For the text-containing cell, return its midpoint in (X, Y) coordinate format. 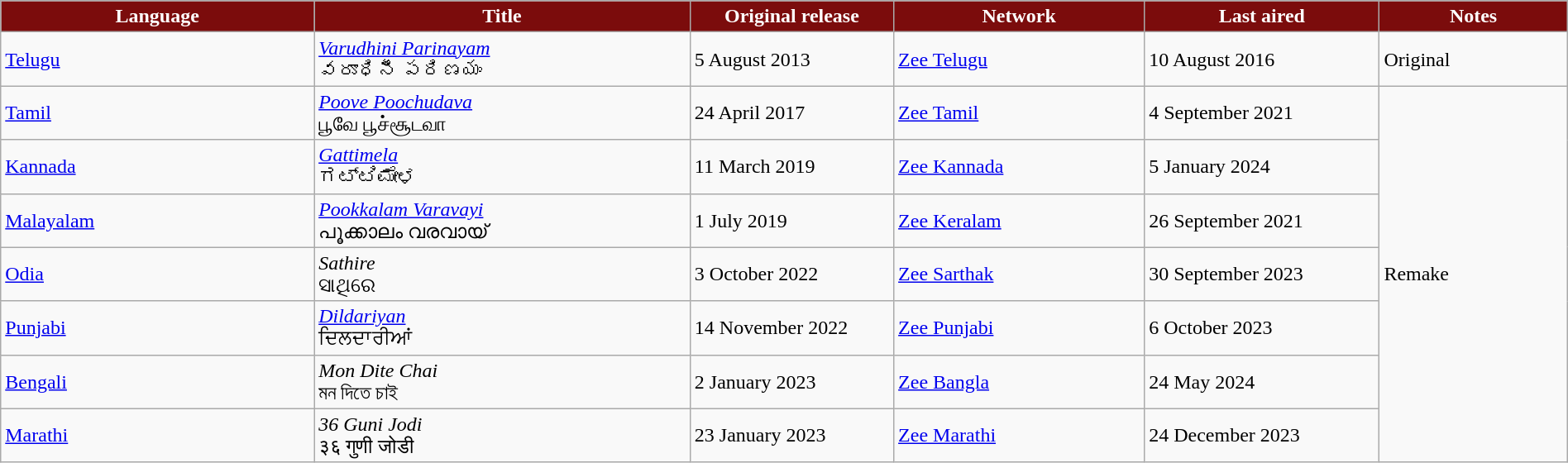
Pookkalam Varavayi പൂക്കാലം വരവായ് (503, 220)
11 March 2019 (791, 167)
5 August 2013 (791, 60)
Zee Punjabi (1019, 327)
Language (157, 17)
2 January 2023 (791, 382)
3 October 2022 (791, 274)
Marathi (157, 435)
Gattimela ಗಟ್ಟಿಮೇಳ (503, 167)
Odia (157, 274)
5 January 2024 (1262, 167)
Varudhini Parinayam వరూధినీ పరిణయం (503, 60)
24 December 2023 (1262, 435)
Zee Keralam (1019, 220)
1 July 2019 (791, 220)
Original release (791, 17)
Zee Tamil (1019, 112)
Title (503, 17)
6 October 2023 (1262, 327)
Zee Bangla (1019, 382)
Zee Sarthak (1019, 274)
Zee Kannada (1019, 167)
Notes (1474, 17)
Mon Dite Chai মন দিতে চাই (503, 382)
Network (1019, 17)
4 September 2021 (1262, 112)
10 August 2016 (1262, 60)
14 November 2022 (791, 327)
24 April 2017 (791, 112)
24 May 2024 (1262, 382)
30 September 2023 (1262, 274)
Zee Marathi (1019, 435)
Telugu (157, 60)
26 September 2021 (1262, 220)
Poove Poochudava பூவே பூச்சூடவா (503, 112)
Original (1474, 60)
Tamil (157, 112)
Malayalam (157, 220)
Bengali (157, 382)
Dildariyan ਦਿਲਦਾਰੀਆਂ (503, 327)
Sathire ସାଥିରେ (503, 274)
Remake (1474, 274)
Last aired (1262, 17)
Zee Telugu (1019, 60)
Kannada (157, 167)
23 January 2023 (791, 435)
Punjabi (157, 327)
36 Guni Jodi ३६ गुणी जोडी (503, 435)
